Return (X, Y) of the center of cell containing provided text 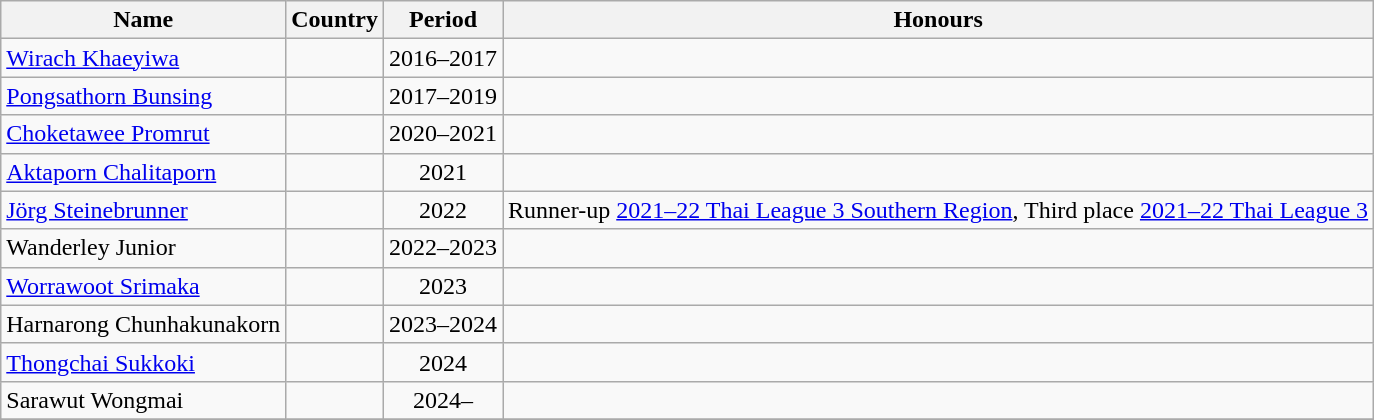
Period (442, 20)
2023–2024 (442, 324)
Pongsathorn Bunsing (144, 96)
Country (335, 20)
Wirach Khaeyiwa (144, 58)
Jörg Steinebrunner (144, 210)
2017–2019 (442, 96)
2016–2017 (442, 58)
Runner-up 2021–22 Thai League 3 Southern Region, Third place 2021–22 Thai League 3 (938, 210)
2022–2023 (442, 248)
Sarawut Wongmai (144, 400)
2024– (442, 400)
Worrawoot Srimaka (144, 286)
Thongchai Sukkoki (144, 362)
2022 (442, 210)
2024 (442, 362)
Harnarong Chunhakunakorn (144, 324)
Wanderley Junior (144, 248)
2023 (442, 286)
2020–2021 (442, 134)
Name (144, 20)
Honours (938, 20)
Choketawee Promrut (144, 134)
Aktaporn Chalitaporn (144, 172)
2021 (442, 172)
